Extract the [X, Y] coordinate from the center of the cell holding the provided text.  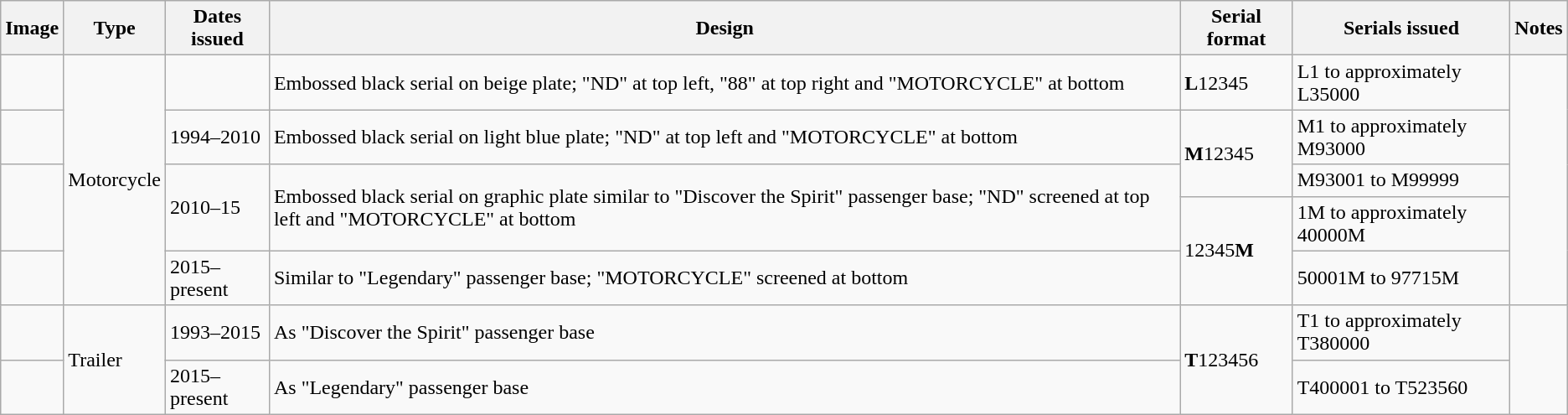
Serial format [1236, 29]
Trailer [115, 360]
Serials issued [1401, 29]
T400001 to T523560 [1401, 387]
M93001 to M99999 [1401, 180]
Dates issued [217, 29]
Embossed black serial on light blue plate; "ND" at top left and "MOTORCYCLE" at bottom [724, 137]
As "Legendary" passenger base [724, 387]
M1 to approximately M93000 [1401, 137]
M12345 [1236, 153]
Image [32, 29]
2010–15 [217, 208]
T123456 [1236, 360]
12345M [1236, 251]
L1 to approximately L35000 [1401, 82]
1993–2015 [217, 332]
50001M to 97715M [1401, 278]
Notes [1539, 29]
L12345 [1236, 82]
Embossed black serial on graphic plate similar to "Discover the Spirit" passenger base; "ND" screened at top left and "MOTORCYCLE" at bottom [724, 208]
Motorcycle [115, 180]
Embossed black serial on beige plate; "ND" at top left, "88" at top right and "MOTORCYCLE" at bottom [724, 82]
1994–2010 [217, 137]
Type [115, 29]
Similar to "Legendary" passenger base; "MOTORCYCLE" screened at bottom [724, 278]
1M to approximately 40000M [1401, 223]
Design [724, 29]
T1 to approximately T380000 [1401, 332]
As "Discover the Spirit" passenger base [724, 332]
